Locate the cell with the specified text and output its (x, y) center coordinate. 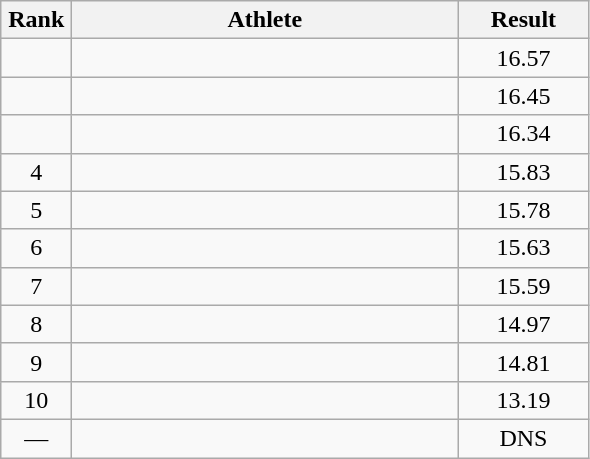
13.19 (524, 400)
— (36, 438)
Athlete (265, 20)
16.45 (524, 96)
7 (36, 286)
Rank (36, 20)
6 (36, 248)
5 (36, 210)
15.59 (524, 286)
DNS (524, 438)
Result (524, 20)
14.97 (524, 324)
9 (36, 362)
16.34 (524, 134)
15.63 (524, 248)
10 (36, 400)
15.78 (524, 210)
14.81 (524, 362)
16.57 (524, 58)
4 (36, 172)
8 (36, 324)
15.83 (524, 172)
